Detect which cell encompasses the target text, then output its (x, y) center coordinate. 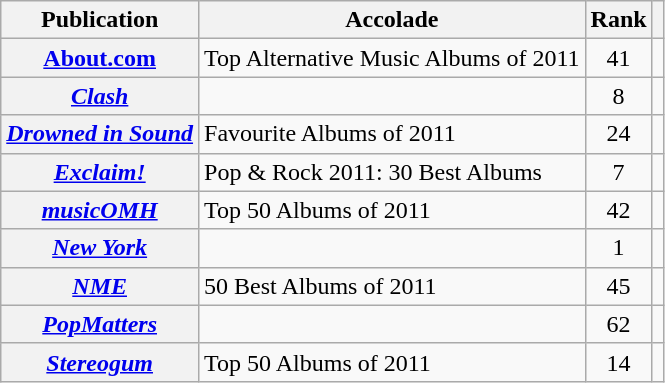
45 (618, 286)
14 (618, 362)
42 (618, 210)
PopMatters (100, 324)
New York (100, 248)
NME (100, 286)
Drowned in Sound (100, 134)
Publication (100, 20)
Clash (100, 96)
Top Alternative Music Albums of 2011 (392, 58)
1 (618, 248)
Exclaim! (100, 172)
About.com (100, 58)
Rank (618, 20)
Favourite Albums of 2011 (392, 134)
Stereogum (100, 362)
7 (618, 172)
50 Best Albums of 2011 (392, 286)
Pop & Rock 2011: 30 Best Albums (392, 172)
62 (618, 324)
musicOMH (100, 210)
41 (618, 58)
24 (618, 134)
Accolade (392, 20)
8 (618, 96)
